From the cell containing the given text, extract its center point as [X, Y] coordinate. 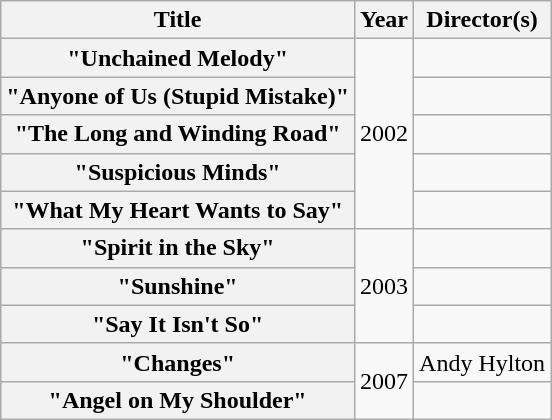
Director(s) [482, 20]
2002 [384, 134]
"The Long and Winding Road" [178, 134]
"Changes" [178, 362]
Year [384, 20]
"Angel on My Shoulder" [178, 400]
"Spirit in the Sky" [178, 248]
"Suspicious Minds" [178, 172]
"What My Heart Wants to Say" [178, 210]
"Anyone of Us (Stupid Mistake)" [178, 96]
Title [178, 20]
"Sunshine" [178, 286]
Andy Hylton [482, 362]
2003 [384, 286]
"Say It Isn't So" [178, 324]
"Unchained Melody" [178, 58]
2007 [384, 381]
